From the cell containing the given text, extract its center point as (x, y) coordinate. 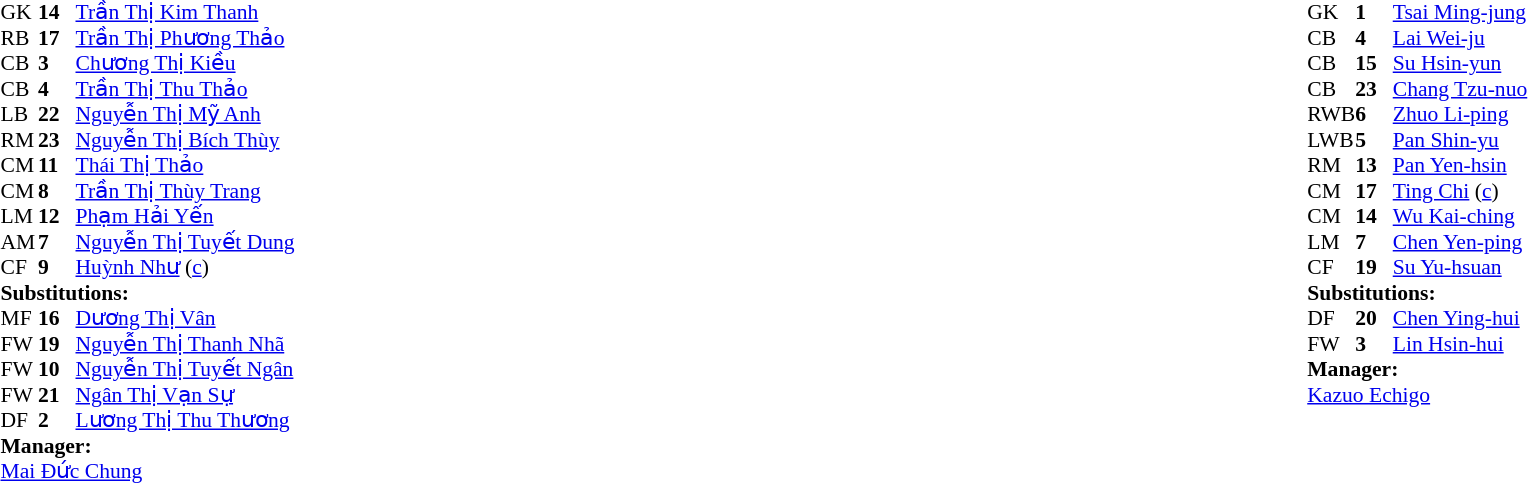
LB (19, 115)
Thái Thị Thảo (186, 165)
Lai Wei-ju (1460, 38)
Pan Shin-yu (1460, 140)
Ting Chi (c) (1460, 191)
12 (57, 217)
Chen Ying-hui (1460, 319)
11 (57, 165)
Wu Kai-ching (1460, 217)
Nguyễn Thị Bích Thùy (186, 140)
15 (1374, 63)
5 (1374, 140)
Lương Thị Thu Thương (186, 421)
21 (57, 395)
Nguyễn Thị Tuyết Ngân (186, 369)
Ngân Thị Vạn Sự (186, 395)
Trần Thị Phương Thảo (186, 38)
10 (57, 369)
Pan Yen-hsin (1460, 165)
22 (57, 115)
LWB (1331, 140)
Zhuo Li-ping (1460, 115)
Trần Thị Thùy Trang (186, 191)
2 (57, 421)
AM (19, 242)
Chen Yen-ping (1460, 242)
Su Yu-hsuan (1460, 267)
9 (57, 267)
Trần Thị Thu Thảo (186, 89)
Kazuo Echigo (1417, 395)
13 (1374, 165)
Chương Thị Kiều (186, 63)
Huỳnh Như (c) (186, 267)
Dương Thị Vân (186, 319)
Nguyễn Thị Tuyết Dung (186, 242)
16 (57, 319)
1 (1374, 13)
Nguyễn Thị Mỹ Anh (186, 115)
Phạm Hải Yến (186, 217)
20 (1374, 319)
RWB (1331, 115)
MF (19, 319)
Lin Hsin-hui (1460, 344)
Trần Thị Kim Thanh (186, 13)
Tsai Ming-jung (1460, 13)
Su Hsin-yun (1460, 63)
Chang Tzu-nuo (1460, 89)
Nguyễn Thị Thanh Nhã (186, 344)
6 (1374, 115)
RB (19, 38)
8 (57, 191)
